Output the [x, y] coordinate of the center of the cell containing the given text.  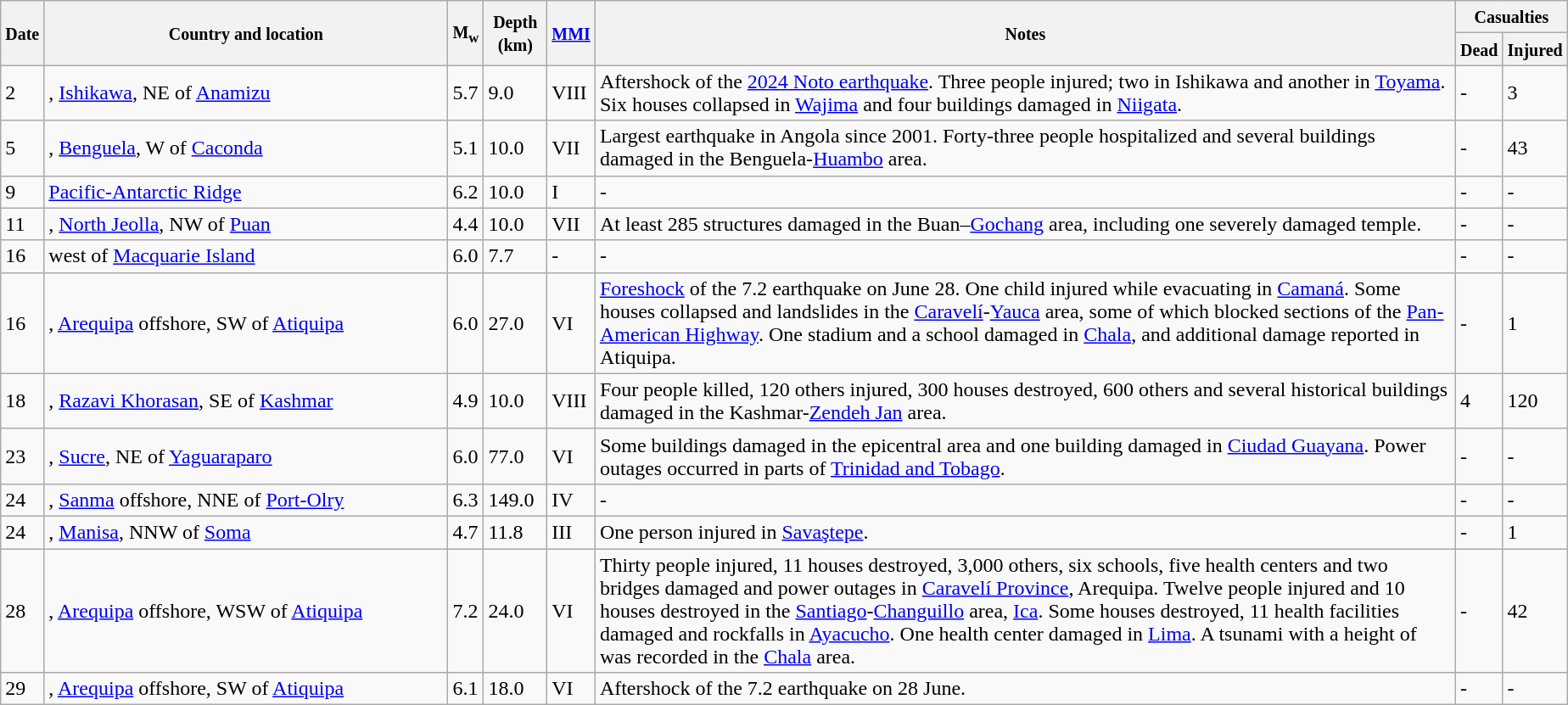
, Sucre, NE of Yaguaraparo [246, 456]
At least 285 structures damaged in the Buan–Gochang area, including one severely damaged temple. [1025, 224]
Dead [1479, 49]
27.0 [516, 322]
MMI [572, 33]
42 [1535, 610]
Depth (km) [516, 33]
9.0 [516, 93]
149.0 [516, 500]
9 [22, 192]
6.2 [466, 192]
Date [22, 33]
, Ishikawa, NE of Anamizu [246, 93]
, Arequipa offshore, WSW of Atiquipa [246, 610]
Four people killed, 120 others injured, 300 houses destroyed, 600 others and several historical buildings damaged in the Kashmar-Zendeh Jan area. [1025, 400]
Country and location [246, 33]
I [572, 192]
18 [22, 400]
III [572, 532]
2 [22, 93]
west of Macquarie Island [246, 256]
7.7 [516, 256]
120 [1535, 400]
Some buildings damaged in the epicentral area and one building damaged in Ciudad Guayana. Power outages occurred in parts of Trinidad and Tobago. [1025, 456]
IV [572, 500]
Casualties [1511, 17]
23 [22, 456]
6.3 [466, 500]
28 [22, 610]
18.0 [516, 689]
, North Jeolla, NW of Puan [246, 224]
6.1 [466, 689]
4 [1479, 400]
, Sanma offshore, NNE of Port-Olry [246, 500]
4.7 [466, 532]
43 [1535, 148]
77.0 [516, 456]
24.0 [516, 610]
Largest earthquake in Angola since 2001. Forty-three people hospitalized and several buildings damaged in the Benguela-Huambo area. [1025, 148]
7.2 [466, 610]
11.8 [516, 532]
5.7 [466, 93]
4.9 [466, 400]
, Razavi Khorasan, SE of Kashmar [246, 400]
3 [1535, 93]
Pacific-Antarctic Ridge [246, 192]
5.1 [466, 148]
Mw [466, 33]
Notes [1025, 33]
11 [22, 224]
4.4 [466, 224]
5 [22, 148]
, Manisa, NNW of Soma [246, 532]
One person injured in Savaştepe. [1025, 532]
Aftershock of the 7.2 earthquake on 28 June. [1025, 689]
29 [22, 689]
Injured [1535, 49]
, Benguela, W of Caconda [246, 148]
